Find where the given text appears and provide that cell's center as (X, Y) coordinate. 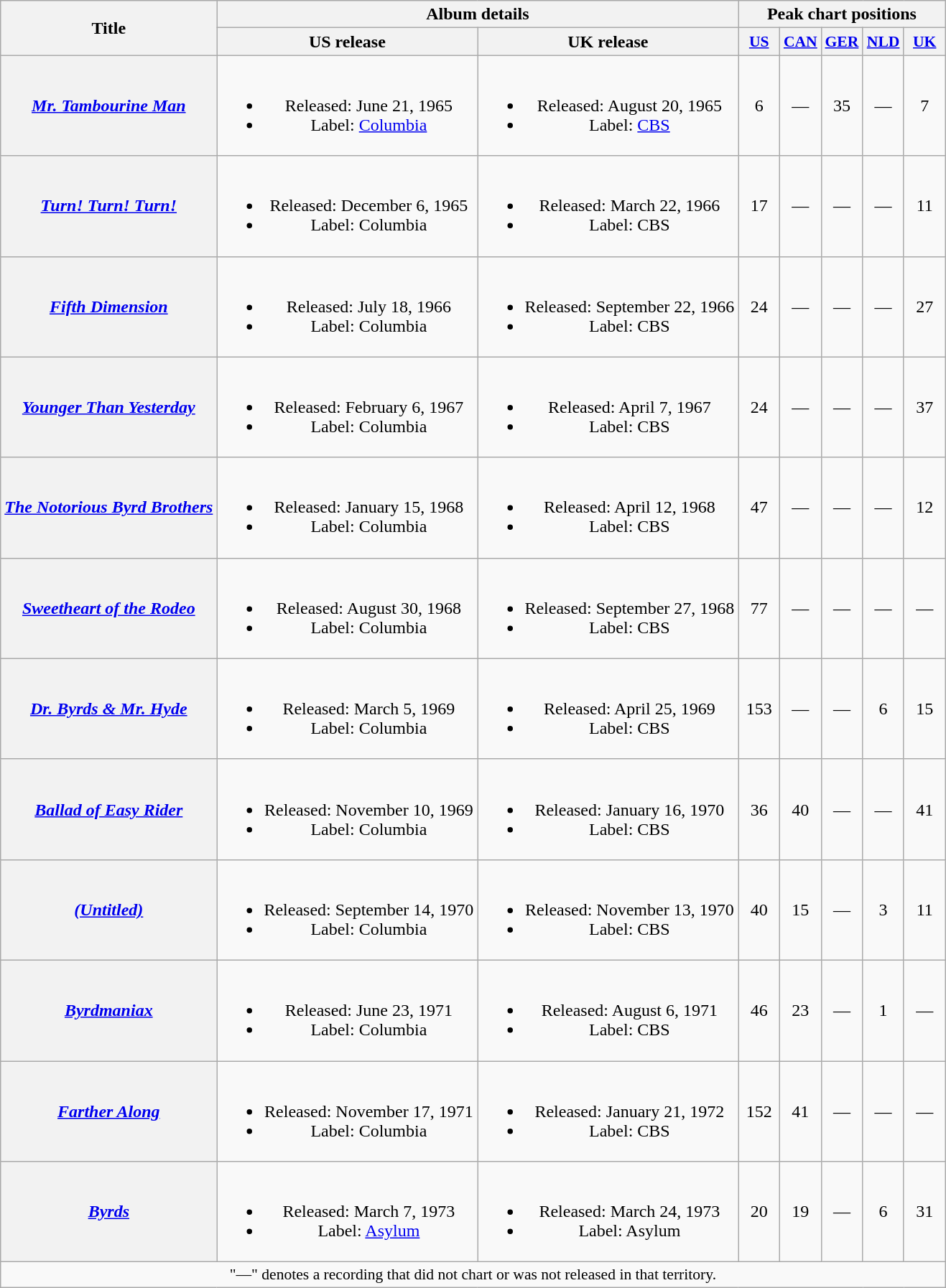
"—" denotes a recording that did not chart or was not released in that territory. (473, 1275)
CAN (801, 42)
36 (759, 809)
Released: August 20, 1965Label: CBS (608, 106)
17 (759, 206)
Dr. Byrds & Mr. Hyde (109, 709)
US release (348, 42)
Released: September 27, 1968Label: CBS (608, 608)
Farther Along (109, 1111)
Turn! Turn! Turn! (109, 206)
Released: March 24, 1973Label: Asylum (608, 1212)
Peak chart positions (842, 14)
Released: November 17, 1971Label: Columbia (348, 1111)
Released: April 25, 1969Label: CBS (608, 709)
Byrds (109, 1212)
Released: March 7, 1973Label: Asylum (348, 1212)
47 (759, 508)
3 (884, 910)
Released: August 30, 1968Label: Columbia (348, 608)
31 (924, 1212)
19 (801, 1212)
12 (924, 508)
Released: January 16, 1970Label: CBS (608, 809)
Sweetheart of the Rodeo (109, 608)
27 (924, 307)
Released: December 6, 1965Label: Columbia (348, 206)
Released: July 18, 1966Label: Columbia (348, 307)
Released: February 6, 1967Label: Columbia (348, 407)
UK release (608, 42)
Ballad of Easy Rider (109, 809)
The Notorious Byrd Brothers (109, 508)
Released: November 13, 1970Label: CBS (608, 910)
Released: September 14, 1970Label: Columbia (348, 910)
77 (759, 608)
Released: March 22, 1966Label: CBS (608, 206)
Released: January 21, 1972Label: CBS (608, 1111)
152 (759, 1111)
US (759, 42)
Released: April 7, 1967Label: CBS (608, 407)
Fifth Dimension (109, 307)
153 (759, 709)
Mr. Tambourine Man (109, 106)
Byrdmaniax (109, 1010)
1 (884, 1010)
Released: March 5, 1969Label: Columbia (348, 709)
23 (801, 1010)
20 (759, 1212)
Title (109, 28)
(Untitled) (109, 910)
Released: June 23, 1971Label: Columbia (348, 1010)
Released: August 6, 1971Label: CBS (608, 1010)
Released: January 15, 1968Label: Columbia (348, 508)
UK (924, 42)
46 (759, 1010)
Album details (478, 14)
Younger Than Yesterday (109, 407)
GER (842, 42)
37 (924, 407)
Released: September 22, 1966Label: CBS (608, 307)
Released: June 21, 1965Label: Columbia (348, 106)
35 (842, 106)
Released: April 12, 1968Label: CBS (608, 508)
7 (924, 106)
NLD (884, 42)
Released: November 10, 1969Label: Columbia (348, 809)
